Pinpoint the cell where the given text exists, returning its (x, y) midpoint coordinate. 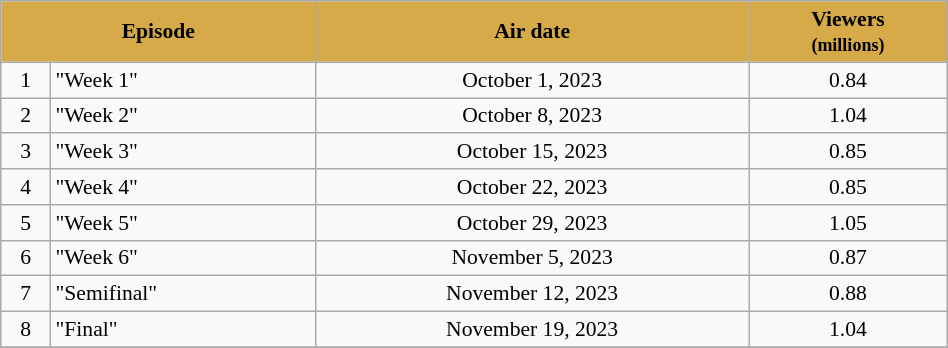
"Week 2" (182, 116)
October 1, 2023 (532, 80)
"Final" (182, 330)
October 29, 2023 (532, 223)
October 22, 2023 (532, 187)
November 19, 2023 (532, 330)
3 (26, 152)
Viewers(millions) (848, 32)
7 (26, 294)
Episode (158, 32)
"Week 4" (182, 187)
November 12, 2023 (532, 294)
October 8, 2023 (532, 116)
"Week 5" (182, 223)
"Week 6" (182, 258)
November 5, 2023 (532, 258)
0.88 (848, 294)
8 (26, 330)
October 15, 2023 (532, 152)
"Week 1" (182, 80)
Air date (532, 32)
"Week 3" (182, 152)
"Semifinal" (182, 294)
1 (26, 80)
0.84 (848, 80)
5 (26, 223)
1.05 (848, 223)
4 (26, 187)
6 (26, 258)
2 (26, 116)
0.87 (848, 258)
